Determine the [x, y] coordinate at the center of the cell enclosing the given text.  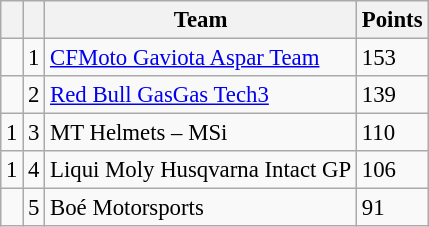
110 [392, 133]
Points [392, 20]
CFMoto Gaviota Aspar Team [201, 58]
5 [34, 208]
91 [392, 208]
153 [392, 58]
Boé Motorsports [201, 208]
Liqui Moly Husqvarna Intact GP [201, 170]
Team [201, 20]
106 [392, 170]
4 [34, 170]
3 [34, 133]
MT Helmets – MSi [201, 133]
2 [34, 95]
Red Bull GasGas Tech3 [201, 95]
139 [392, 95]
